Detect which cell encompasses the target text, then output its (X, Y) center coordinate. 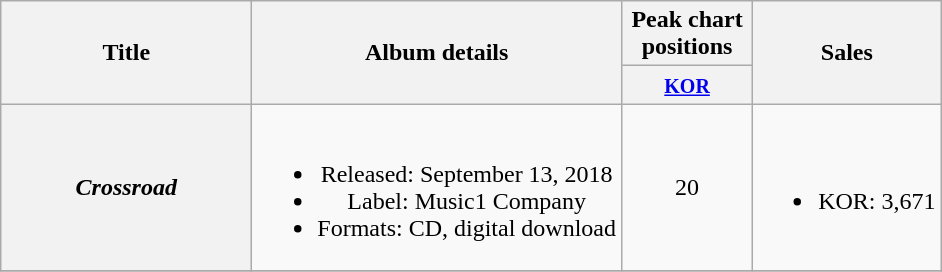
KOR (688, 85)
Peak chart positions (688, 34)
Sales (847, 52)
Released: September 13, 2018Label: Music1 CompanyFormats: CD, digital download (437, 188)
Title (126, 52)
20 (688, 188)
KOR: 3,671 (847, 188)
Album details (437, 52)
Crossroad (126, 188)
